Search for the cell housing the specified text and yield its (x, y) center coordinate. 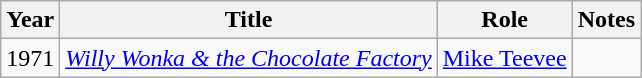
Role (504, 20)
Notes (606, 20)
Year (30, 20)
Mike Teevee (504, 58)
1971 (30, 58)
Willy Wonka & the Chocolate Factory (248, 58)
Title (248, 20)
